Return the (x, y) coordinate for the center point of the cell that contains the specified text.  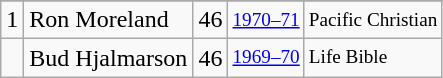
1970–71 (266, 20)
Bud Hjalmarson (108, 58)
1969–70 (266, 58)
1 (12, 20)
Pacific Christian (373, 20)
Ron Moreland (108, 20)
Life Bible (373, 58)
